Extract the [x, y] coordinate from the center of the cell holding the provided text.  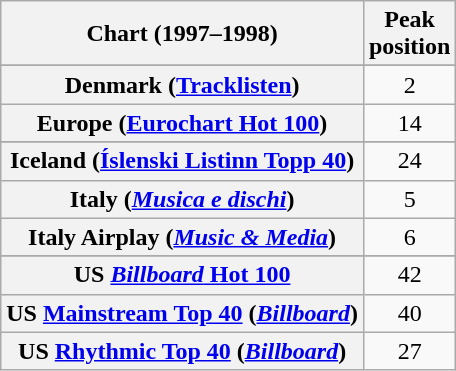
27 [409, 351]
24 [409, 161]
US Rhythmic Top 40 (Billboard) [182, 351]
Denmark (Tracklisten) [182, 85]
2 [409, 85]
Italy Airplay (Music & Media) [182, 237]
Chart (1997–1998) [182, 34]
US Billboard Hot 100 [182, 275]
Italy (Musica e dischi) [182, 199]
Iceland (Íslenski Listinn Topp 40) [182, 161]
Peakposition [409, 34]
6 [409, 237]
Europe (Eurochart Hot 100) [182, 123]
US Mainstream Top 40 (Billboard) [182, 313]
5 [409, 199]
14 [409, 123]
40 [409, 313]
42 [409, 275]
